Locate the cell with the specified text and output its [X, Y] center coordinate. 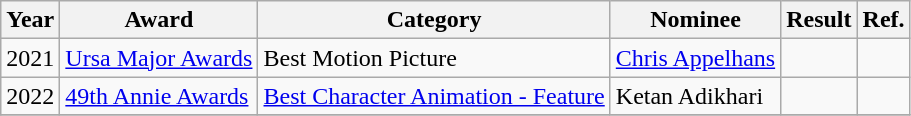
Best Motion Picture [434, 58]
2022 [30, 96]
Nominee [695, 20]
Award [159, 20]
Ketan Adikhari [695, 96]
Year [30, 20]
Ursa Major Awards [159, 58]
Chris Appelhans [695, 58]
Category [434, 20]
2021 [30, 58]
Best Character Animation - Feature [434, 96]
49th Annie Awards [159, 96]
Ref. [884, 20]
Result [819, 20]
